Pinpoint the cell where the given text exists, returning its (x, y) midpoint coordinate. 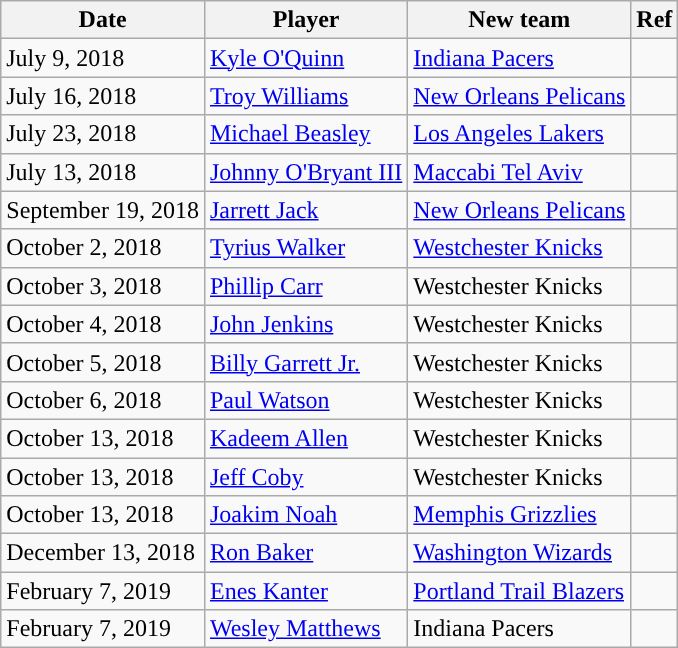
July 23, 2018 (103, 134)
Jeff Coby (306, 477)
Billy Garrett Jr. (306, 362)
September 19, 2018 (103, 210)
July 9, 2018 (103, 58)
Portland Trail Blazers (520, 591)
Kadeem Allen (306, 438)
July 13, 2018 (103, 172)
Joakim Noah (306, 515)
October 3, 2018 (103, 286)
Ref (654, 20)
Memphis Grizzlies (520, 515)
Paul Watson (306, 400)
October 5, 2018 (103, 362)
Washington Wizards (520, 553)
Enes Kanter (306, 591)
New team (520, 20)
Michael Beasley (306, 134)
October 2, 2018 (103, 248)
John Jenkins (306, 324)
December 13, 2018 (103, 553)
Jarrett Jack (306, 210)
Ron Baker (306, 553)
Maccabi Tel Aviv (520, 172)
Wesley Matthews (306, 629)
Tyrius Walker (306, 248)
Johnny O'Bryant III (306, 172)
Kyle O'Quinn (306, 58)
Player (306, 20)
Phillip Carr (306, 286)
October 4, 2018 (103, 324)
Los Angeles Lakers (520, 134)
Troy Williams (306, 96)
Date (103, 20)
July 16, 2018 (103, 96)
October 6, 2018 (103, 400)
